Return the (x, y) coordinate for the center point of the cell that contains the specified text.  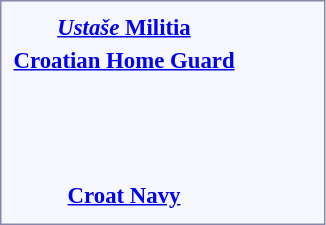
Ustaše Militia (124, 27)
Croat Navy (124, 195)
Croatian Home Guard (124, 60)
